Scan for the cell matching the given text and deliver its [X, Y] coordinate at center. 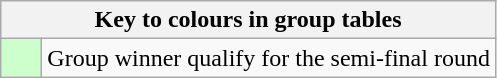
Group winner qualify for the semi-final round [269, 58]
Key to colours in group tables [248, 20]
